Output the (X, Y) coordinate of the center of the cell containing the given text.  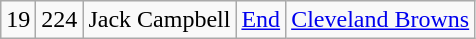
19 (18, 20)
End (261, 20)
224 (60, 20)
Jack Campbell (160, 20)
Cleveland Browns (380, 20)
